Return the (X, Y) coordinate for the center point of the cell that contains the specified text.  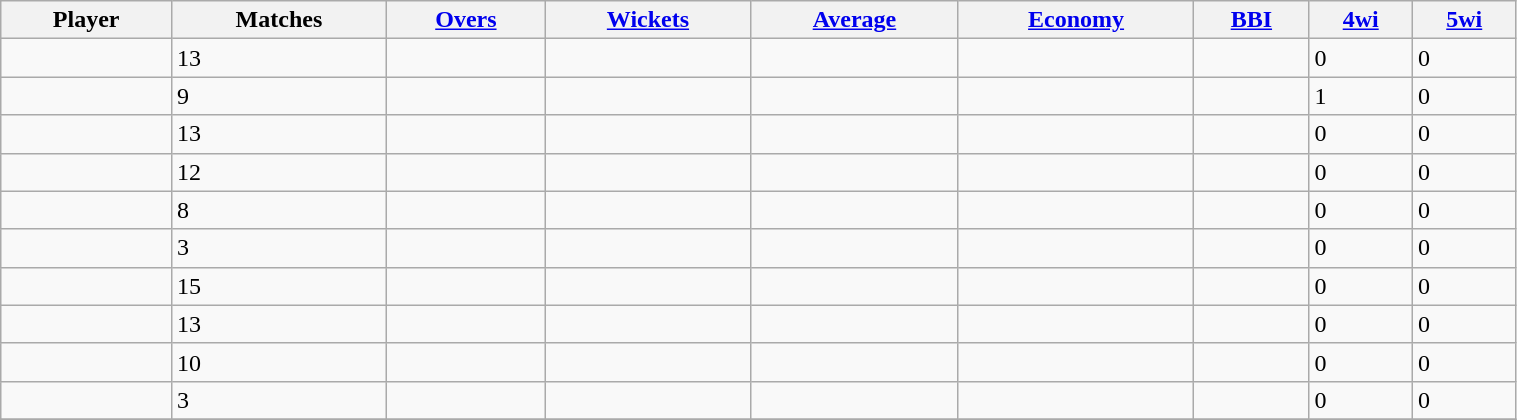
Average (854, 20)
Matches (280, 20)
15 (280, 286)
12 (280, 172)
5wi (1464, 20)
Player (86, 20)
9 (280, 96)
10 (280, 362)
Economy (1076, 20)
4wi (1360, 20)
8 (280, 210)
1 (1360, 96)
BBI (1252, 20)
Overs (466, 20)
Wickets (648, 20)
